Return [X, Y] of the center of cell containing provided text 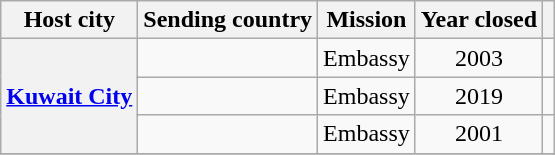
Sending country [228, 20]
Kuwait City [70, 96]
2001 [478, 134]
2003 [478, 58]
Year closed [478, 20]
Host city [70, 20]
2019 [478, 96]
Mission [367, 20]
